Identify which cell holds the provided text, then report its [x, y] central coordinate. 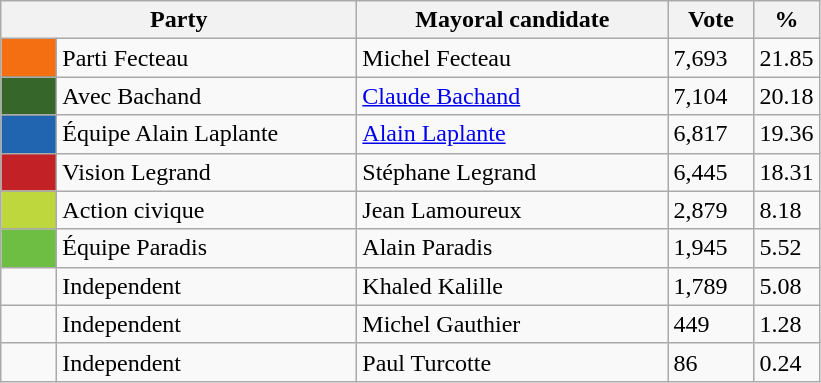
6,445 [711, 172]
2,879 [711, 210]
Action civique [207, 210]
Équipe Alain Laplante [207, 134]
Alain Paradis [512, 248]
Vote [711, 20]
Stéphane Legrand [512, 172]
19.36 [786, 134]
18.31 [786, 172]
86 [711, 362]
1,789 [711, 286]
1,945 [711, 248]
Avec Bachand [207, 96]
5.08 [786, 286]
21.85 [786, 58]
Michel Gauthier [512, 324]
Parti Fecteau [207, 58]
Vision Legrand [207, 172]
Claude Bachand [512, 96]
Mayoral candidate [512, 20]
7,104 [711, 96]
Équipe Paradis [207, 248]
Jean Lamoureux [512, 210]
6,817 [711, 134]
Michel Fecteau [512, 58]
20.18 [786, 96]
% [786, 20]
0.24 [786, 362]
449 [711, 324]
5.52 [786, 248]
8.18 [786, 210]
7,693 [711, 58]
Khaled Kalille [512, 286]
Party [179, 20]
Paul Turcotte [512, 362]
Alain Laplante [512, 134]
1.28 [786, 324]
